Scan for the cell matching the given text and deliver its [X, Y] coordinate at center. 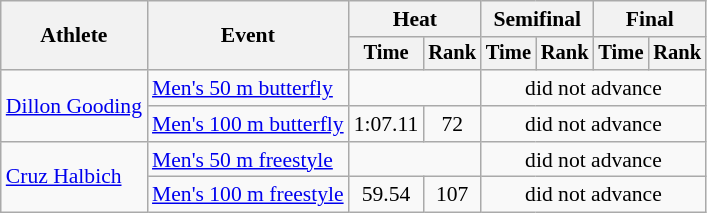
Men's 50 m freestyle [248, 160]
Dillon Gooding [74, 106]
Event [248, 36]
Men's 50 m butterfly [248, 88]
Semifinal [537, 19]
107 [452, 195]
Final [649, 19]
Men's 100 m freestyle [248, 195]
72 [452, 124]
Athlete [74, 36]
Men's 100 m butterfly [248, 124]
59.54 [386, 195]
1:07.11 [386, 124]
Heat [415, 19]
Cruz Halbich [74, 178]
